Locate the cell with the specified text and output its (x, y) center coordinate. 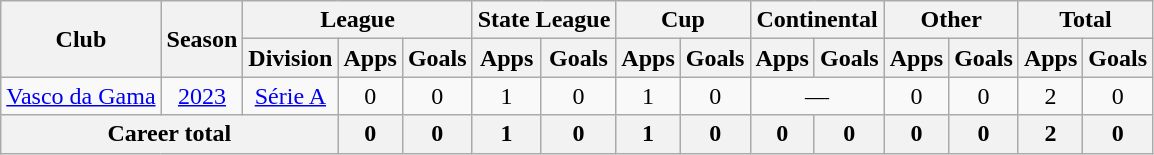
Season (202, 39)
Other (951, 20)
Cup (683, 20)
Vasco da Gama (81, 96)
Career total (170, 134)
State League (544, 20)
Série A (290, 96)
— (817, 96)
Club (81, 39)
Continental (817, 20)
Total (1085, 20)
Division (290, 58)
2023 (202, 96)
League (358, 20)
